Capture the cell that displays the provided text and extract its [X, Y] central coordinate. 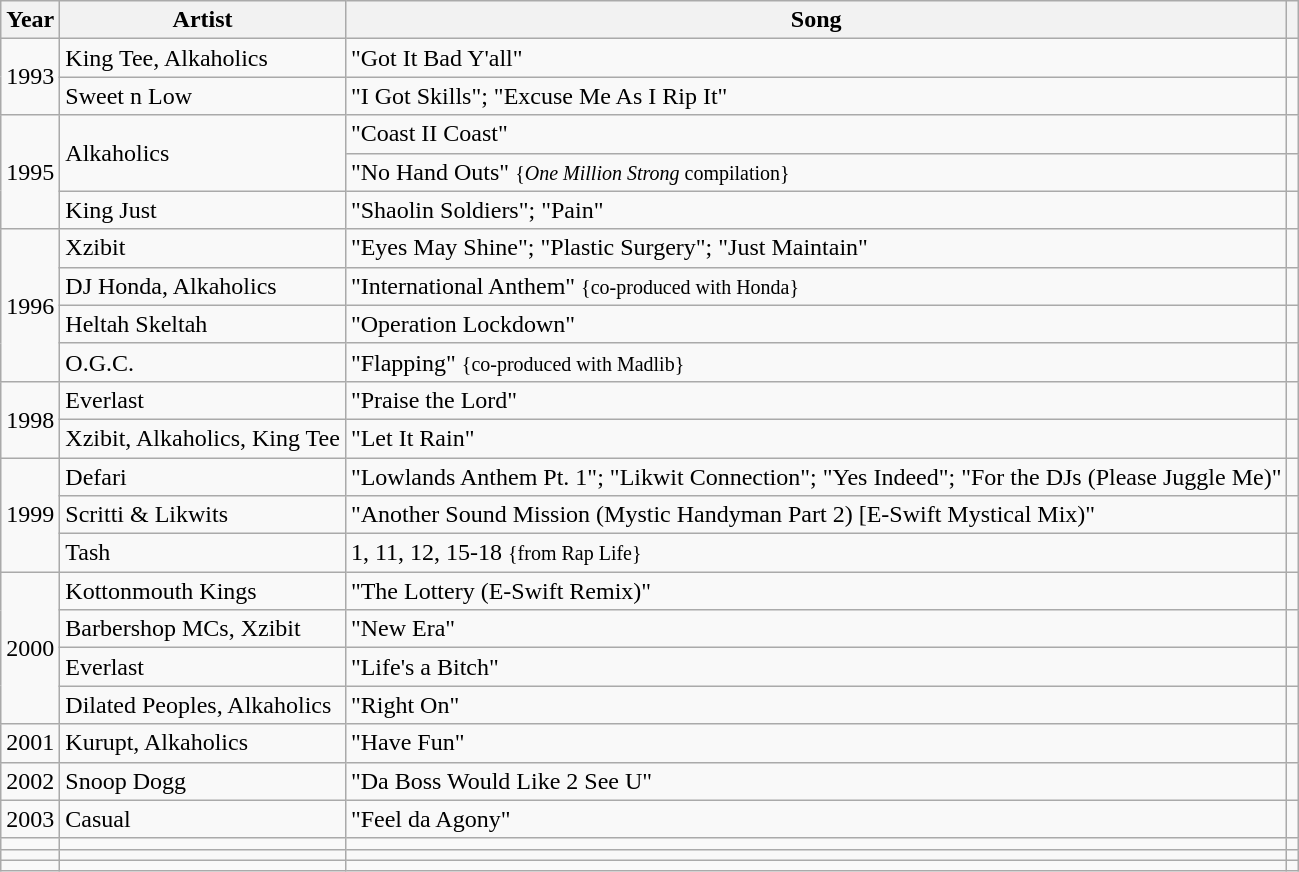
"Got It Bad Y'all" [816, 58]
Snoop Dogg [203, 781]
"Coast II Coast" [816, 134]
Song [816, 20]
"Let It Rain" [816, 438]
O.G.C. [203, 362]
Heltah Skeltah [203, 324]
King Just [203, 210]
"I Got Skills"; "Excuse Me As I Rip It" [816, 96]
"Another Sound Mission (Mystic Handyman Part 2) [E-Swift Mystical Mix)" [816, 515]
Casual [203, 819]
"Operation Lockdown" [816, 324]
Sweet n Low [203, 96]
"Flapping" {co-produced with Madlib} [816, 362]
Kottonmouth Kings [203, 591]
2002 [30, 781]
"Shaolin Soldiers"; "Pain" [816, 210]
Barbershop MCs, Xzibit [203, 629]
Tash [203, 553]
"No Hand Outs" {One Million Strong compilation} [816, 172]
Scritti & Likwits [203, 515]
"Lowlands Anthem Pt. 1"; "Likwit Connection"; "Yes Indeed"; "For the DJs (Please Juggle Me)" [816, 477]
"Life's a Bitch" [816, 667]
Kurupt, Alkaholics [203, 743]
"The Lottery (E-Swift Remix)" [816, 591]
"Have Fun" [816, 743]
1995 [30, 172]
"Praise the Lord" [816, 400]
King Tee, Alkaholics [203, 58]
"New Era" [816, 629]
Artist [203, 20]
"Da Boss Would Like 2 See U" [816, 781]
DJ Honda, Alkaholics [203, 286]
"Feel da Agony" [816, 819]
1998 [30, 419]
Xzibit, Alkaholics, King Tee [203, 438]
"Eyes May Shine"; "Plastic Surgery"; "Just Maintain" [816, 248]
Dilated Peoples, Alkaholics [203, 705]
Alkaholics [203, 153]
Defari [203, 477]
1, 11, 12, 15-18 {from Rap Life} [816, 553]
"Right On" [816, 705]
Year [30, 20]
Xzibit [203, 248]
1996 [30, 305]
"International Anthem" {co-produced with Honda} [816, 286]
2001 [30, 743]
2000 [30, 648]
2003 [30, 819]
1993 [30, 77]
1999 [30, 515]
